Scan for the cell matching the given text and deliver its [X, Y] coordinate at center. 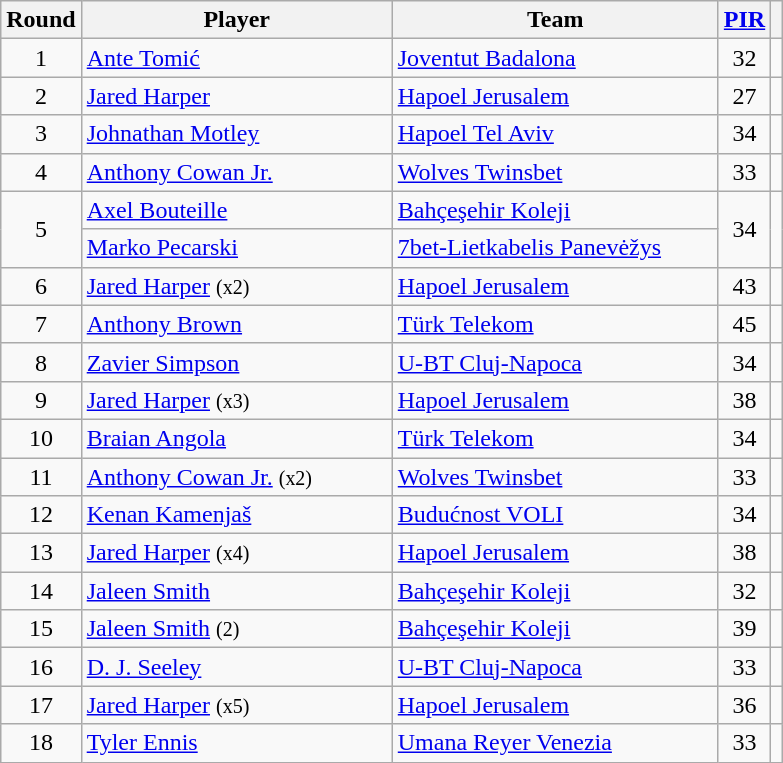
39 [744, 629]
12 [41, 515]
16 [41, 667]
Braian Angola [236, 438]
45 [744, 324]
PIR [744, 20]
Jared Harper [236, 96]
Team [555, 20]
2 [41, 96]
Jared Harper (x5) [236, 705]
Hapoel Tel Aviv [555, 134]
D. J. Seeley [236, 667]
Joventut Badalona [555, 58]
43 [744, 286]
Umana Reyer Venezia [555, 743]
7bet-Lietkabelis Panevėžys [555, 248]
Jared Harper (x4) [236, 553]
4 [41, 172]
Ante Tomić [236, 58]
Anthony Brown [236, 324]
Zavier Simpson [236, 362]
17 [41, 705]
Jaleen Smith [236, 591]
Player [236, 20]
Jared Harper (x2) [236, 286]
Tyler Ennis [236, 743]
6 [41, 286]
Kenan Kamenjaš [236, 515]
1 [41, 58]
Axel Bouteille [236, 210]
13 [41, 553]
15 [41, 629]
3 [41, 134]
36 [744, 705]
11 [41, 477]
Round [41, 20]
Anthony Cowan Jr. (x2) [236, 477]
8 [41, 362]
Marko Pecarski [236, 248]
Budućnost VOLI [555, 515]
Johnathan Motley [236, 134]
10 [41, 438]
Jaleen Smith (2) [236, 629]
7 [41, 324]
9 [41, 400]
Anthony Cowan Jr. [236, 172]
5 [41, 229]
14 [41, 591]
18 [41, 743]
Jared Harper (x3) [236, 400]
27 [744, 96]
